Find where the given text appears and provide that cell's center as [X, Y] coordinate. 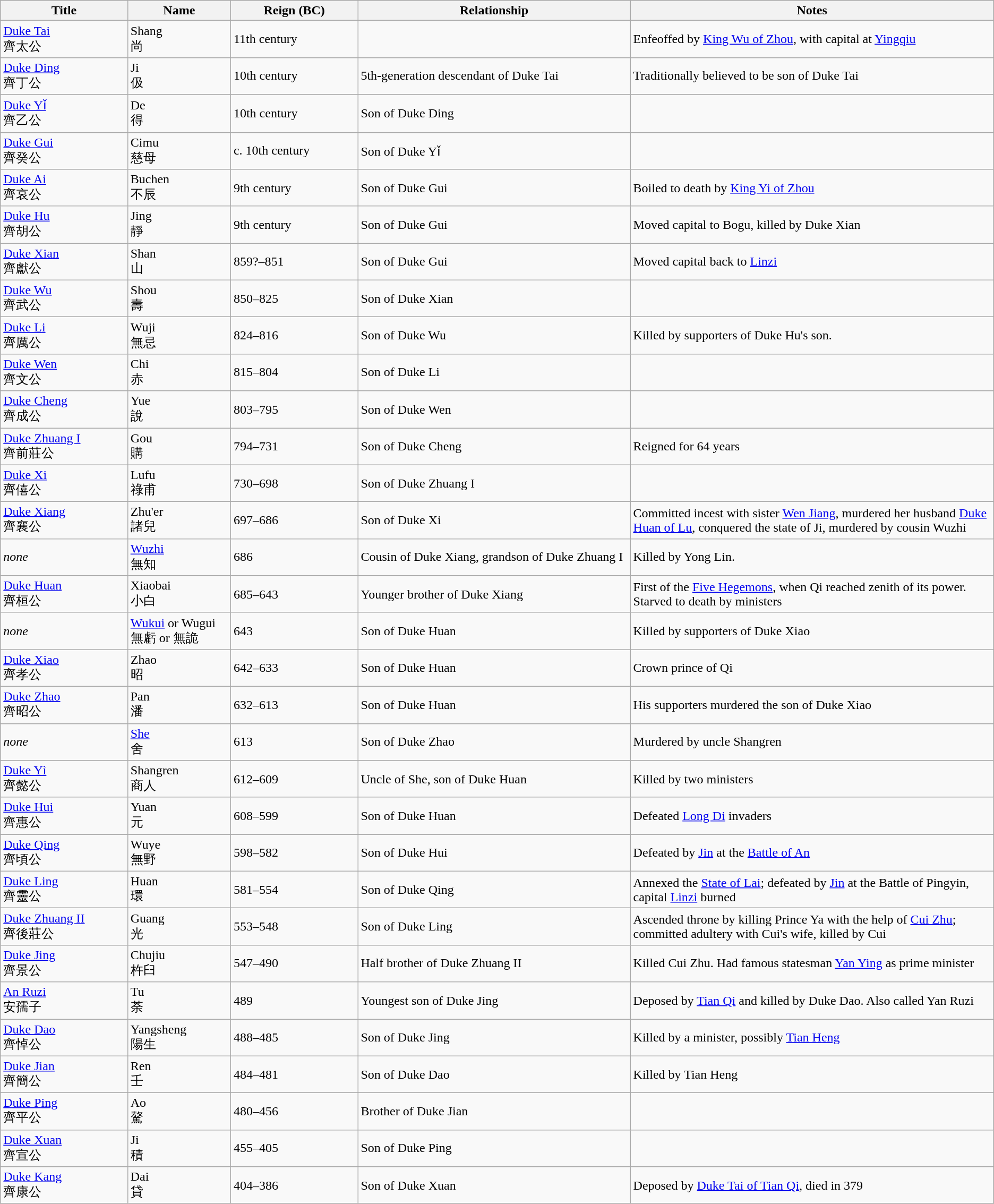
Duke Ping齊平公 [64, 1112]
632–613 [294, 705]
Brother of Duke Jian [494, 1112]
Duke Hu齊胡公 [64, 225]
Son of Duke Wen [494, 409]
Son of Duke Zhuang I [494, 483]
Ji積 [179, 1148]
Shangren商人 [179, 779]
455–405 [294, 1148]
11th century [294, 39]
803–795 [294, 409]
Xiaobai小白 [179, 594]
Enfeoffed by King Wu of Zhou, with capital at Yingqiu [812, 39]
859?–851 [294, 262]
Duke Ding齊丁公 [64, 76]
Moved capital to Bogu, killed by Duke Xian [812, 225]
608–599 [294, 816]
Duke Xiao齊孝公 [64, 668]
730–698 [294, 483]
Son of Duke Xuan [494, 1185]
Duke Qing齊頃公 [64, 853]
794–731 [294, 447]
Son of Duke Xian [494, 298]
An Ruzi安孺子 [64, 1001]
Son of Duke Ding [494, 114]
Duke Zhao齊昭公 [64, 705]
Yue說 [179, 409]
Buchen不辰 [179, 188]
Shou壽 [179, 298]
Defeated by Jin at the Battle of An [812, 853]
612–609 [294, 779]
547–490 [294, 963]
Killed by two ministers [812, 779]
Huan環 [179, 890]
Wuzhi無知 [179, 557]
Killed by Tian Heng [812, 1074]
5th-generation descendant of Duke Tai [494, 76]
Shan山 [179, 262]
Boiled to death by King Yi of Zhou [812, 188]
488–485 [294, 1037]
Son of Duke Ping [494, 1148]
Tu荼 [179, 1001]
Killed by supporters of Duke Xiao [812, 631]
Deposed by Duke Tai of Tian Qi, died in 379 [812, 1185]
643 [294, 631]
His supporters murdered the son of Duke Xiao [812, 705]
Chi赤 [179, 372]
815–804 [294, 372]
Son of Duke Qing [494, 890]
Pan潘 [179, 705]
613 [294, 742]
First of the Five Hegemons, when Qi reached zenith of its power. Starved to death by ministers [812, 594]
Traditionally believed to be son of Duke Tai [812, 76]
Defeated Long Di invaders [812, 816]
Son of Duke Xi [494, 520]
Committed incest with sister Wen Jiang, murdered her husband Duke Huan of Lu, conquered the state of Ji, murdered by cousin Wuzhi [812, 520]
686 [294, 557]
Duke Hui齊惠公 [64, 816]
Duke Yì齊懿公 [64, 779]
Ao驁 [179, 1112]
Jing靜 [179, 225]
Duke Xiang齊襄公 [64, 520]
685–643 [294, 594]
Annexed the State of Lai; defeated by Jin at the Battle of Pingyin, capital Linzi burned [812, 890]
Duke Gui齊癸公 [64, 151]
Son of Duke Wu [494, 336]
484–481 [294, 1074]
Son of Duke Yǐ [494, 151]
850–825 [294, 298]
Zhu'er諸兒 [179, 520]
Yuan元 [179, 816]
Duke Ai齊哀公 [64, 188]
697–686 [294, 520]
Duke Tai齊太公 [64, 39]
Son of Duke Cheng [494, 447]
Killed by a minister, possibly Tian Heng [812, 1037]
Reigned for 64 years [812, 447]
De得 [179, 114]
Son of Duke Dao [494, 1074]
Youngest son of Duke Jing [494, 1001]
Moved capital back to Linzi [812, 262]
Son of Duke Li [494, 372]
Duke Xi齊僖公 [64, 483]
Lufu祿甫 [179, 483]
824–816 [294, 336]
Half brother of Duke Zhuang II [494, 963]
She舍 [179, 742]
Wuji無忌 [179, 336]
Duke Xuan齊宣公 [64, 1148]
Chujiu杵臼 [179, 963]
Younger brother of Duke Xiang [494, 594]
Son of Duke Jing [494, 1037]
Ren壬 [179, 1074]
Duke Jing齊景公 [64, 963]
Son of Duke Zhao [494, 742]
Duke Ling齊靈公 [64, 890]
Uncle of She, son of Duke Huan [494, 779]
Dai貸 [179, 1185]
553–548 [294, 927]
598–582 [294, 853]
Wukui or Wugui無虧 or 無詭 [179, 631]
Duke Huan齊桓公 [64, 594]
Notes [812, 11]
Ji伋 [179, 76]
Cousin of Duke Xiang, grandson of Duke Zhuang I [494, 557]
Duke Wen齊文公 [64, 372]
Duke Xian齊獻公 [64, 262]
Zhao昭 [179, 668]
Relationship [494, 11]
Title [64, 11]
Duke Jian齊簡公 [64, 1074]
Duke Cheng齊成公 [64, 409]
Killed by Yong Lin. [812, 557]
Guang光 [179, 927]
Shang尚 [179, 39]
642–633 [294, 668]
Killed Cui Zhu. Had famous statesman Yan Ying as prime minister [812, 963]
Son of Duke Hui [494, 853]
Duke Li齊厲公 [64, 336]
480–456 [294, 1112]
489 [294, 1001]
Name [179, 11]
Duke Kang齊康公 [64, 1185]
Son of Duke Ling [494, 927]
Reign (BC) [294, 11]
Duke Dao齊悼公 [64, 1037]
Killed by supporters of Duke Hu's son. [812, 336]
Yangsheng陽生 [179, 1037]
Duke Zhuang I齊前莊公 [64, 447]
581–554 [294, 890]
Gou購 [179, 447]
Deposed by Tian Qi and killed by Duke Dao. Also called Yan Ruzi [812, 1001]
Murdered by uncle Shangren [812, 742]
c. 10th century [294, 151]
Duke Yǐ齊乙公 [64, 114]
Duke Wu齊武公 [64, 298]
404–386 [294, 1185]
Duke Zhuang II齊後莊公 [64, 927]
Wuye無野 [179, 853]
Cimu慈母 [179, 151]
Ascended throne by killing Prince Ya with the help of Cui Zhu; committed adultery with Cui's wife, killed by Cui [812, 927]
Crown prince of Qi [812, 668]
